Capture the cell that displays the provided text and extract its [x, y] central coordinate. 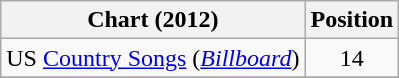
Position [352, 20]
US Country Songs (Billboard) [153, 58]
14 [352, 58]
Chart (2012) [153, 20]
